Extract the (x, y) coordinate from the center of the cell holding the provided text.  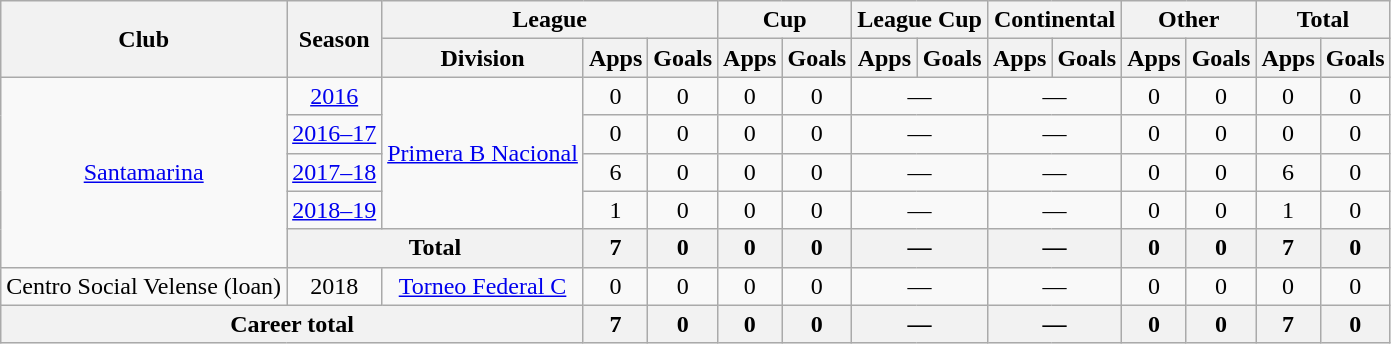
2018–19 (334, 210)
2017–18 (334, 172)
League Cup (920, 20)
2018 (334, 286)
Cup (785, 20)
Club (144, 39)
Division (483, 58)
2016 (334, 96)
Santamarina (144, 172)
Season (334, 39)
Other (1189, 20)
Primera B Nacional (483, 153)
Career total (292, 324)
2016–17 (334, 134)
Continental (1054, 20)
Centro Social Velense (loan) (144, 286)
Torneo Federal C (483, 286)
League (550, 20)
